Search for the cell housing the specified text and yield its (X, Y) center coordinate. 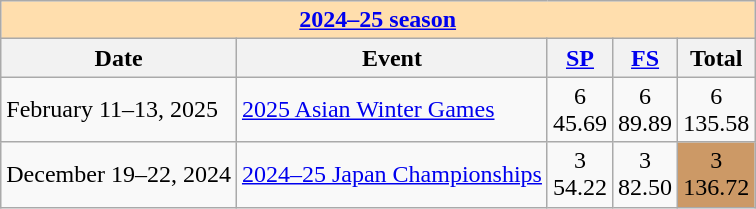
6 135.58 (716, 110)
3 82.50 (646, 174)
Total (716, 58)
Event (392, 58)
2025 Asian Winter Games (392, 110)
Date (119, 58)
6 45.69 (580, 110)
6 89.89 (646, 110)
2024–25 Japan Championships (392, 174)
December 19–22, 2024 (119, 174)
February 11–13, 2025 (119, 110)
FS (646, 58)
SP (580, 58)
3 136.72 (716, 174)
2024–25 season (378, 20)
3 54.22 (580, 174)
